From the cell containing the given text, extract its center point as (x, y) coordinate. 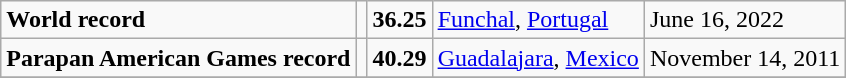
June 16, 2022 (744, 20)
November 14, 2011 (744, 58)
36.25 (400, 20)
Funchal, Portugal (538, 20)
World record (178, 20)
Parapan American Games record (178, 58)
40.29 (400, 58)
Guadalajara, Mexico (538, 58)
